Detect which cell encompasses the target text, then output its [X, Y] center coordinate. 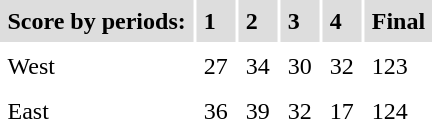
27 [216, 66]
2 [258, 21]
West [96, 66]
30 [300, 66]
4 [342, 21]
3 [300, 21]
1 [216, 21]
34 [258, 66]
Final [398, 21]
32 [342, 66]
Score by periods: [96, 21]
123 [398, 66]
